Capture the cell that displays the provided text and extract its [X, Y] central coordinate. 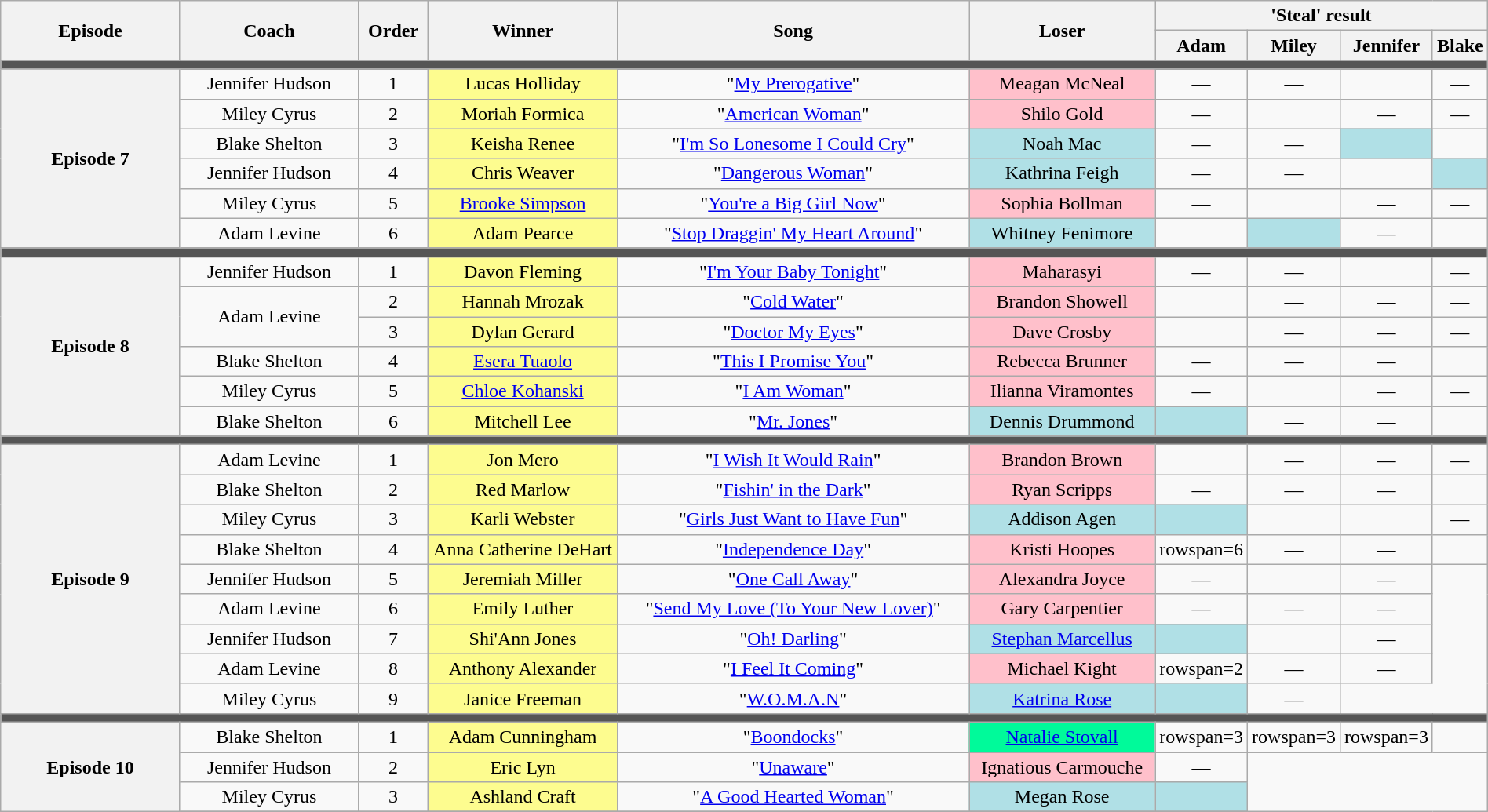
"A Good Hearted Woman" [793, 797]
Episode [91, 31]
9 [394, 698]
Winner [523, 31]
Red Marlow [523, 490]
Episode 8 [91, 346]
Chloe Kohanski [523, 391]
"You're a Big Girl Now" [793, 203]
"Stop Draggin' My Heart Around" [793, 233]
rowspan=2 [1202, 668]
Adam Cunningham [523, 737]
Dennis Drummond [1063, 421]
Eric Lyn [523, 766]
Katrina Rose [1063, 698]
Michael Kight [1063, 668]
Sophia Bollman [1063, 203]
"Unaware" [793, 766]
"W.O.M.A.N" [793, 698]
"Send My Love (To Your New Lover)" [793, 609]
Mitchell Lee [523, 421]
"Boondocks" [793, 737]
Alexandra Joyce [1063, 579]
"Oh! Darling" [793, 639]
Dylan Gerard [523, 332]
Kathrina Feigh [1063, 173]
Natalie Stovall [1063, 737]
Jon Mero [523, 460]
Rebecca Brunner [1063, 362]
Janice Freeman [523, 698]
"American Woman" [793, 114]
Episode 9 [91, 579]
"Mr. Jones" [793, 421]
Ilianna Viramontes [1063, 391]
"I'm Your Baby Tonight" [793, 271]
Stephan Marcellus [1063, 639]
Ashland Craft [523, 797]
Megan Rose [1063, 797]
"I Am Woman" [793, 391]
Coach [268, 31]
Loser [1063, 31]
"I Wish It Would Rain" [793, 460]
Dave Crosby [1063, 332]
Ryan Scripps [1063, 490]
Shilo Gold [1063, 114]
"One Call Away" [793, 579]
Emily Luther [523, 609]
Meagan McNeal [1063, 84]
Davon Fleming [523, 271]
Brandon Brown [1063, 460]
Addison Agen [1063, 519]
Shi'Ann Jones [523, 639]
Keisha Renee [523, 144]
Maharasyi [1063, 271]
Lucas Holliday [523, 84]
'Steal' result [1322, 16]
Brooke Simpson [523, 203]
Jennifer [1386, 46]
rowspan=6 [1202, 549]
Miley [1294, 46]
Moriah Formica [523, 114]
Anthony Alexander [523, 668]
Order [394, 31]
"This I Promise You" [793, 362]
Anna Catherine DeHart [523, 549]
8 [394, 668]
Noah Mac [1063, 144]
"Dangerous Woman" [793, 173]
Adam Pearce [523, 233]
"I Feel It Coming" [793, 668]
Blake [1460, 46]
"I'm So Lonesome I Could Cry" [793, 144]
Esera Tuaolo [523, 362]
"Fishin' in the Dark" [793, 490]
"Girls Just Want to Have Fun" [793, 519]
Chris Weaver [523, 173]
Kristi Hoopes [1063, 549]
Song [793, 31]
"Cold Water" [793, 301]
Brandon Showell [1063, 301]
Jeremiah Miller [523, 579]
7 [394, 639]
Whitney Fenimore [1063, 233]
Karli Webster [523, 519]
Episode 10 [91, 766]
Hannah Mrozak [523, 301]
"My Prerogative" [793, 84]
Ignatious Carmouche [1063, 766]
Gary Carpentier [1063, 609]
Episode 7 [91, 158]
"Doctor My Eyes" [793, 332]
"Independence Day" [793, 549]
Adam [1202, 46]
